Extract the (x, y) coordinate from the center of the cell holding the provided text.  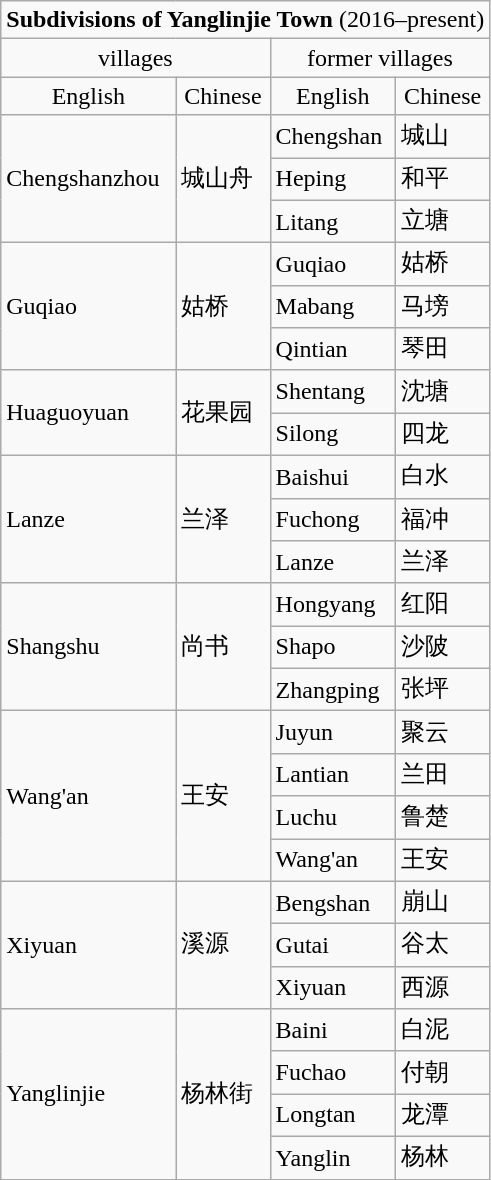
Shangshu (88, 647)
Qintian (332, 350)
付朝 (442, 1072)
Luchu (332, 818)
福冲 (442, 520)
Subdivisions of Yanglinjie Town (2016–present) (246, 20)
Gutai (332, 946)
兰田 (442, 774)
Huaguoyuan (88, 412)
Bengshan (332, 902)
琴田 (442, 350)
四龙 (442, 434)
Chengshanzhou (88, 179)
Chengshan (332, 136)
Shapo (332, 648)
白水 (442, 476)
Shentang (332, 392)
张坪 (442, 690)
沈塘 (442, 392)
Yanglin (332, 1158)
龙潭 (442, 1116)
立塘 (442, 222)
白泥 (442, 1030)
Heping (332, 180)
Silong (332, 434)
西源 (442, 988)
former villages (380, 58)
尚书 (223, 647)
Yanglinjie (88, 1094)
鲁楚 (442, 818)
Juyun (332, 732)
Baishui (332, 476)
和平 (442, 180)
Fuchong (332, 520)
红阳 (442, 604)
沙陂 (442, 648)
Fuchao (332, 1072)
城山舟 (223, 179)
谷太 (442, 946)
villages (136, 58)
聚云 (442, 732)
崩山 (442, 902)
Mabang (332, 306)
马塝 (442, 306)
城山 (442, 136)
溪源 (223, 945)
Hongyang (332, 604)
花果园 (223, 412)
Longtan (332, 1116)
Litang (332, 222)
杨林街 (223, 1094)
Zhangping (332, 690)
Baini (332, 1030)
Lantian (332, 774)
杨林 (442, 1158)
